Search for the cell housing the specified text and yield its [x, y] center coordinate. 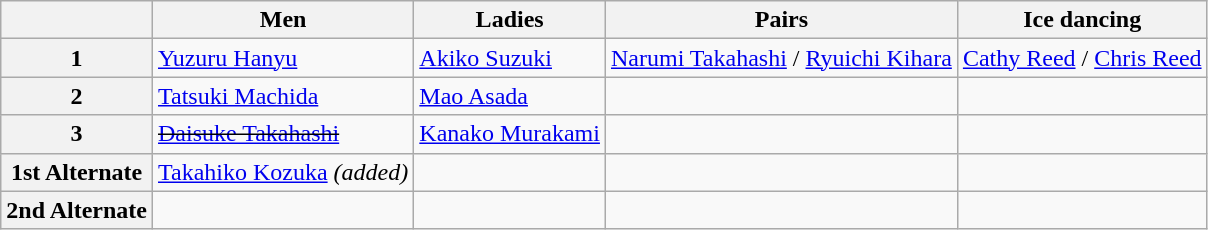
2nd Alternate [77, 210]
Ladies [510, 20]
Men [282, 20]
Cathy Reed / Chris Reed [1082, 58]
Yuzuru Hanyu [282, 58]
1 [77, 58]
Mao Asada [510, 96]
Daisuke Takahashi [282, 134]
2 [77, 96]
Ice dancing [1082, 20]
1st Alternate [77, 172]
Narumi Takahashi / Ryuichi Kihara [781, 58]
Akiko Suzuki [510, 58]
Kanako Murakami [510, 134]
Pairs [781, 20]
Tatsuki Machida [282, 96]
3 [77, 134]
Takahiko Kozuka (added) [282, 172]
